Return the [X, Y] coordinate for the center point of the cell that contains the specified text.  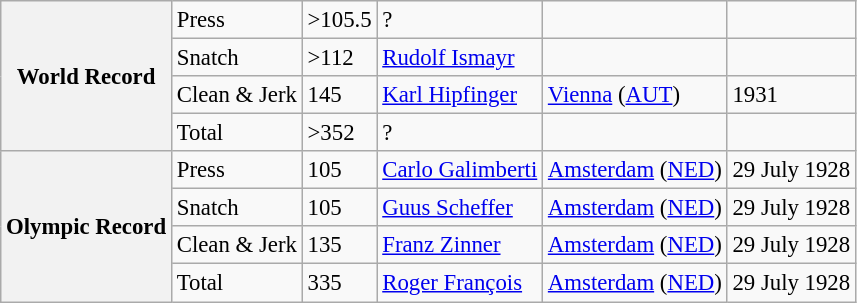
145 [340, 95]
Karl Hipfinger [460, 95]
Roger François [460, 283]
Guus Scheffer [460, 208]
World Record [86, 76]
1931 [791, 95]
>105.5 [340, 20]
Vienna (AUT) [636, 95]
Carlo Galimberti [460, 170]
Rudolf Ismayr [460, 58]
>112 [340, 58]
335 [340, 283]
Olympic Record [86, 226]
Franz Zinner [460, 245]
135 [340, 245]
>352 [340, 133]
